Return the (X, Y) coordinate for the center point of the cell that contains the specified text.  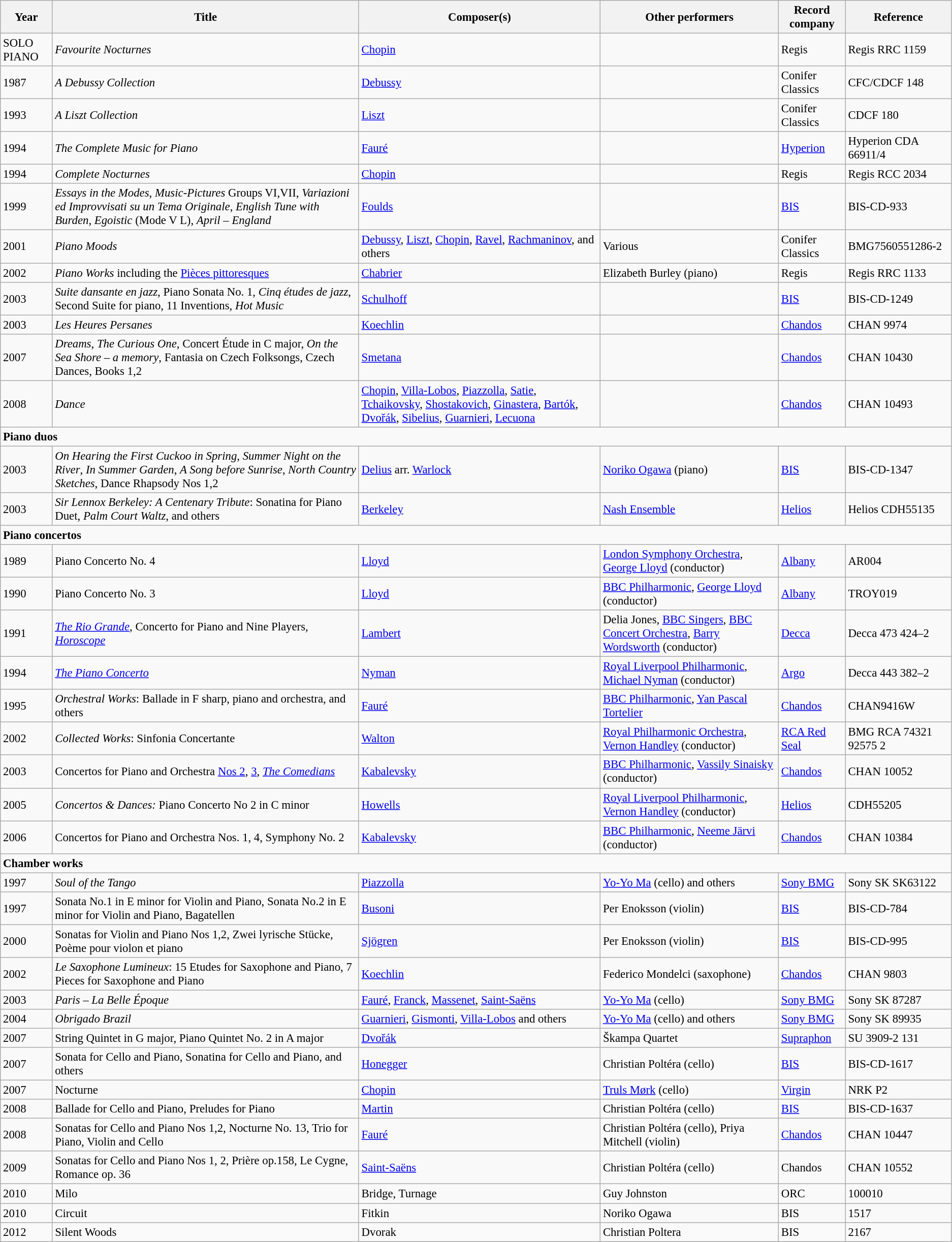
Busoni (480, 908)
Fauré, Franck, Massenet, Saint-Saëns (480, 1000)
2009 (26, 1167)
Paris – La Belle Époque (205, 1000)
Title (205, 17)
Obrigado Brazil (205, 1019)
Debussy (480, 82)
Noriko Ogawa (piano) (690, 469)
CHAN 10447 (898, 1135)
BIS-CD-1637 (898, 1109)
CHAN 10384 (898, 837)
Royal Liverpool Philharmonic, Michael Nyman (conductor) (690, 674)
Guy Johnston (690, 1194)
Sony SK 89935 (898, 1019)
Sonatas for Violin and Piano Nos 1,2, Zwei lyrische Stücke, Poème pour violon et piano (205, 941)
2001 (26, 247)
Concertos & Dances: Piano Concerto No 2 in C minor (205, 805)
SOLO PIANO (26, 50)
String Quintet in G major, Piano Quintet No. 2 in A major (205, 1038)
CHAN 9803 (898, 974)
Circuit (205, 1213)
London Symphony Orchestra, George Lloyd (conductor) (690, 561)
Argo (812, 674)
Delia Jones, BBC Singers, BBC Concert Orchestra, Barry Wordsworth (conductor) (690, 633)
ORC (812, 1194)
BIS-CD-933 (898, 207)
Piano Works including the Pièces pittoresques (205, 273)
CHAN 10052 (898, 772)
Howells (480, 805)
Favourite Nocturnes (205, 50)
Concertos for Piano and Orchestra Nos 2, 3, The Comedians (205, 772)
Composer(s) (480, 17)
Helios CDH55135 (898, 509)
Orchestral Works: Ballade in F sharp, piano and orchestra, and others (205, 706)
Year (26, 17)
2004 (26, 1019)
Sonatas for Cello and Piano Nos 1,2, Nocturne No. 13, Trio for Piano, Violin and Cello (205, 1135)
NRK P2 (898, 1090)
The Rio Grande, Concerto for Piano and Nine Players, Horoscope (205, 633)
Reference (898, 17)
BBC Philharmonic, Yan Pascal Tortelier (690, 706)
1989 (26, 561)
Piano Concerto No. 4 (205, 561)
BBC Philharmonic, Neeme Järvi (conductor) (690, 837)
Sonatas for Cello and Piano Nos 1, 2, Prière op.158, Le Cygne, Romance op. 36 (205, 1167)
Chamber works (476, 863)
CDCF 180 (898, 116)
Liszt (480, 116)
1991 (26, 633)
BBC Philharmonic, Vassily Sinaisky (conductor) (690, 772)
RCA Red Seal (812, 739)
Škampa Quartet (690, 1038)
CHAN 10430 (898, 357)
Piazzolla (480, 882)
Les Heures Persanes (205, 325)
AR004 (898, 561)
Nash Ensemble (690, 509)
CFC/CDCF 148 (898, 82)
A Debussy Collection (205, 82)
1999 (26, 207)
Regis RRC 1159 (898, 50)
Elizabeth Burley (piano) (690, 273)
Christian Poltera (690, 1232)
BMG RCA 74321 92575 2 (898, 739)
Sir Lennox Berkeley: A Centenary Tribute: Sonatina for Piano Duet, Palm Court Waltz, and others (205, 509)
1517 (898, 1213)
Yo-Yo Ma (cello) (690, 1000)
Other performers (690, 17)
Virgin (812, 1090)
CHAN9416W (898, 706)
Sonata for Cello and Piano, Sonatina for Cello and Piano, and others (205, 1064)
Piano concertos (476, 535)
Debussy, Liszt, Chopin, Ravel, Rachmaninov, and others (480, 247)
Decca (812, 633)
Decca 473 424–2 (898, 633)
CHAN 10552 (898, 1167)
BIS-CD-1249 (898, 299)
Record company (812, 17)
Various (690, 247)
Regis RCC 2034 (898, 174)
Dreams, The Curious One, Concert Étude in C major, On the Sea Shore – a memory, Fantasia on Czech Folksongs, Czech Dances, Books 1,2 (205, 357)
Noriko Ogawa (690, 1213)
Nyman (480, 674)
Regis RRC 1133 (898, 273)
Walton (480, 739)
Guarnieri, Gismonti, Villa-Lobos and others (480, 1019)
1993 (26, 116)
Le Saxophone Lumineux: 15 Etudes for Saxophone and Piano, 7 Pieces for Saxophone and Piano (205, 974)
Complete Nocturnes (205, 174)
2000 (26, 941)
Royal Liverpool Philharmonic, Vernon Handley (conductor) (690, 805)
Fitkin (480, 1213)
Hyperion CDA 66911/4 (898, 148)
1987 (26, 82)
BIS-CD-1617 (898, 1064)
Christian Poltéra (cello), Priya Mitchell (violin) (690, 1135)
2167 (898, 1232)
Schulhoff (480, 299)
BMG7560551286-2 (898, 247)
BIS-CD-995 (898, 941)
Chabrier (480, 273)
Piano Concerto No. 3 (205, 594)
Dvorak (480, 1232)
Collected Works: Sinfonia Concertante (205, 739)
Nocturne (205, 1090)
The Piano Concerto (205, 674)
2006 (26, 837)
BBC Philharmonic, George Lloyd (conductor) (690, 594)
SU 3909-2 131 (898, 1038)
Saint-Saëns (480, 1167)
Bridge, Turnage (480, 1194)
Piano Moods (205, 247)
Berkeley (480, 509)
2005 (26, 805)
TROY019 (898, 594)
Piano duos (476, 437)
A Liszt Collection (205, 116)
Sony SK SK63122 (898, 882)
Martin (480, 1109)
Suite dansante en jazz, Piano Sonata No. 1, Cinq études de jazz, Second Suite for piano, 11 Inventions, Hot Music (205, 299)
1995 (26, 706)
CDH55205 (898, 805)
Soul of the Tango (205, 882)
BIS-CD-1347 (898, 469)
Decca 443 382–2 (898, 674)
2012 (26, 1232)
1990 (26, 594)
Royal Philharmonic Orchestra, Vernon Handley (conductor) (690, 739)
Hyperion (812, 148)
Foulds (480, 207)
Truls Mørk (cello) (690, 1090)
Silent Woods (205, 1232)
The Complete Music for Piano (205, 148)
Sony SK 87287 (898, 1000)
Concertos for Piano and Orchestra Nos. 1, 4, Symphony No. 2 (205, 837)
Dvořák (480, 1038)
Ballade for Cello and Piano, Preludes for Piano (205, 1109)
Lambert (480, 633)
Milo (205, 1194)
Sjögren (480, 941)
Chopin, Villa-Lobos, Piazzolla, Satie, Tchaikovsky, Shostakovich, Ginastera, Bartók, Dvořák, Sibelius, Guarnieri, Lecuona (480, 404)
Smetana (480, 357)
100010 (898, 1194)
Dance (205, 404)
CHAN 10493 (898, 404)
Federico Mondelci (saxophone) (690, 974)
CHAN 9974 (898, 325)
Honegger (480, 1064)
Supraphon (812, 1038)
Delius arr. Warlock (480, 469)
BIS-CD-784 (898, 908)
Sonata No.1 in E minor for Violin and Piano, Sonata No.2 in E minor for Violin and Piano, Bagatellen (205, 908)
